Scan for the cell matching the given text and deliver its [x, y] coordinate at center. 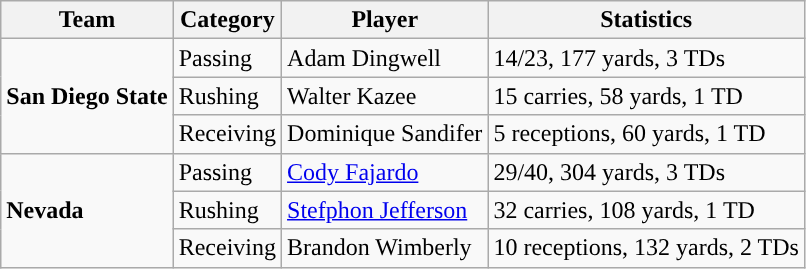
Dominique Sandifer [385, 134]
Category [227, 20]
10 receptions, 132 yards, 2 TDs [646, 248]
14/23, 177 yards, 3 TDs [646, 58]
5 receptions, 60 yards, 1 TD [646, 134]
Player [385, 20]
Team [87, 20]
32 carries, 108 yards, 1 TD [646, 210]
Adam Dingwell [385, 58]
Brandon Wimberly [385, 248]
15 carries, 58 yards, 1 TD [646, 96]
Stefphon Jefferson [385, 210]
Walter Kazee [385, 96]
Nevada [87, 210]
29/40, 304 yards, 3 TDs [646, 172]
San Diego State [87, 96]
Statistics [646, 20]
Cody Fajardo [385, 172]
